For the text-containing cell, return its midpoint in [X, Y] coordinate format. 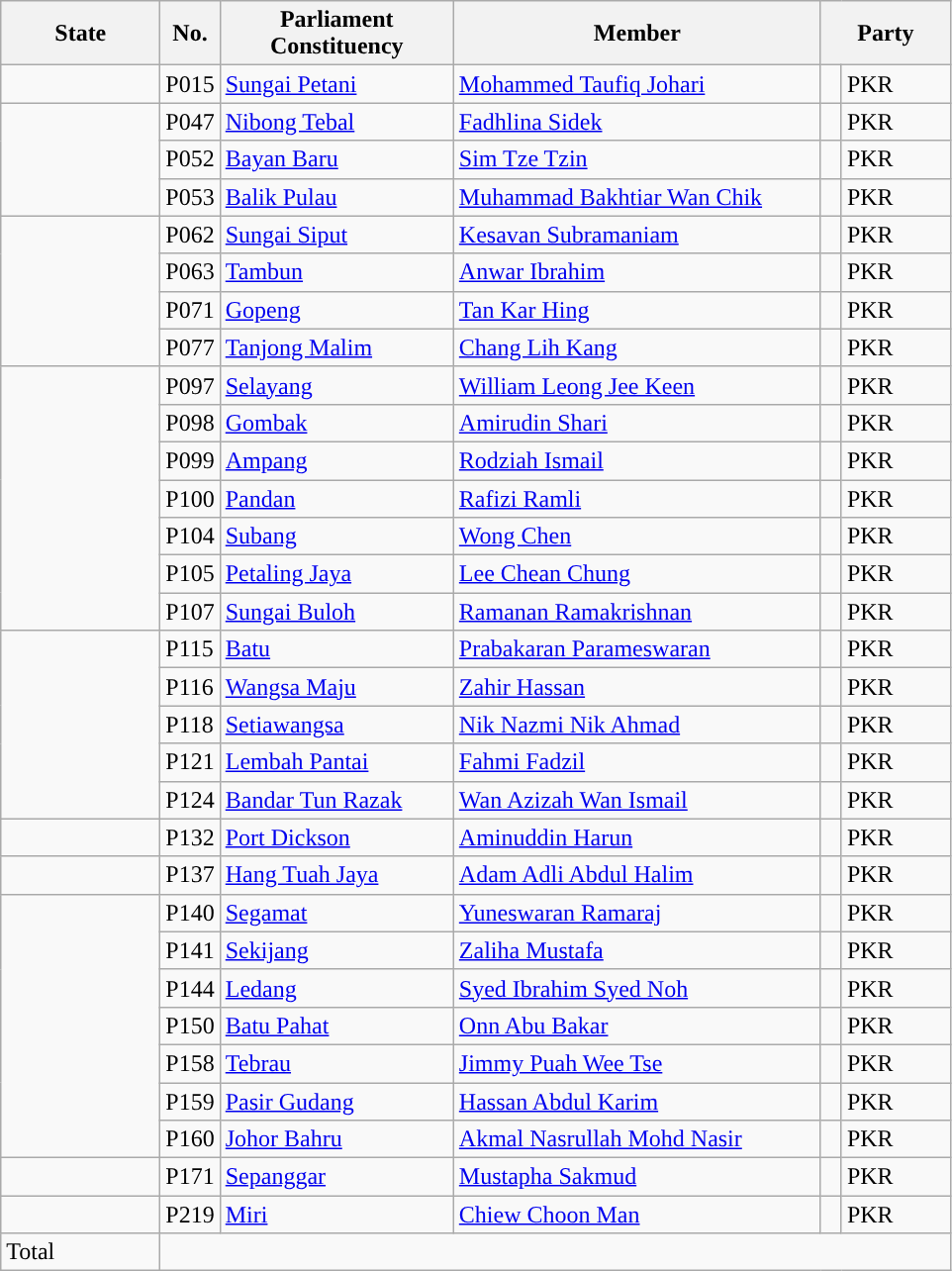
P053 [190, 197]
Lee Chean Chung [637, 574]
Sim Tze Tzin [637, 159]
Ampang [336, 460]
Johor Bahru [336, 1139]
Sungai Petani [336, 84]
P107 [190, 612]
Selayang [336, 385]
Party [885, 34]
P144 [190, 988]
P160 [190, 1139]
P100 [190, 498]
Fadhlina Sidek [637, 122]
P137 [190, 875]
Tan Kar Hing [637, 310]
P098 [190, 423]
Pasir Gudang [336, 1102]
Kesavan Subramaniam [637, 235]
P047 [190, 122]
Aminuddin Harun [637, 837]
Zaliha Mustafa [637, 950]
Hassan Abdul Karim [637, 1102]
Chiew Choon Man [637, 1215]
Muhammad Bakhtiar Wan Chik [637, 197]
Chang Lih Kang [637, 347]
William Leong Jee Keen [637, 385]
P115 [190, 649]
Zahir Hassan [637, 687]
Setiawangsa [336, 725]
Tebrau [336, 1063]
Wangsa Maju [336, 687]
Gopeng [336, 310]
Nik Nazmi Nik Ahmad [637, 725]
Sepanggar [336, 1177]
Sekijang [336, 950]
P158 [190, 1063]
P150 [190, 1026]
P121 [190, 762]
Ramanan Ramakrishnan [637, 612]
Total [81, 1252]
No. [190, 34]
Parliament Constituency [336, 34]
Wan Azizah Wan Ismail [637, 800]
P077 [190, 347]
P132 [190, 837]
Pandan [336, 498]
Prabakaran Parameswaran [637, 649]
P105 [190, 574]
Fahmi Fadzil [637, 762]
Petaling Jaya [336, 574]
Bayan Baru [336, 159]
P118 [190, 725]
Akmal Nasrullah Mohd Nasir [637, 1139]
Sungai Siput [336, 235]
Syed Ibrahim Syed Noh [637, 988]
Port Dickson [336, 837]
Mustapha Sakmud [637, 1177]
Rodziah Ismail [637, 460]
P104 [190, 537]
Batu Pahat [336, 1026]
Segamat [336, 913]
P159 [190, 1102]
Tambun [336, 272]
Subang [336, 537]
Balik Pulau [336, 197]
Ledang [336, 988]
Jimmy Puah Wee Tse [637, 1063]
State [81, 34]
Batu [336, 649]
P015 [190, 84]
Tanjong Malim [336, 347]
Gombak [336, 423]
Onn Abu Bakar [637, 1026]
Amirudin Shari [637, 423]
Mohammed Taufiq Johari [637, 84]
Miri [336, 1215]
P124 [190, 800]
P116 [190, 687]
P140 [190, 913]
Member [637, 34]
P062 [190, 235]
Hang Tuah Jaya [336, 875]
Lembah Pantai [336, 762]
Wong Chen [637, 537]
Bandar Tun Razak [336, 800]
P063 [190, 272]
Anwar Ibrahim [637, 272]
P071 [190, 310]
P171 [190, 1177]
P097 [190, 385]
P141 [190, 950]
Nibong Tebal [336, 122]
Yuneswaran Ramaraj [637, 913]
Sungai Buloh [336, 612]
Adam Adli Abdul Halim [637, 875]
P219 [190, 1215]
P052 [190, 159]
Rafizi Ramli [637, 498]
P099 [190, 460]
